Extract the [x, y] coordinate from the center of the cell holding the provided text.  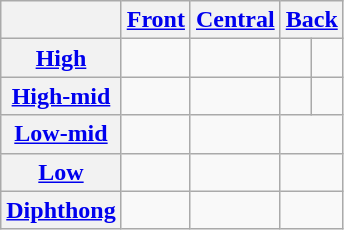
Front [156, 20]
Low [61, 172]
Back [312, 20]
Low-mid [61, 134]
High-mid [61, 96]
Central [235, 20]
High [61, 58]
Diphthong [61, 210]
